Search for the cell housing the specified text and yield its [X, Y] center coordinate. 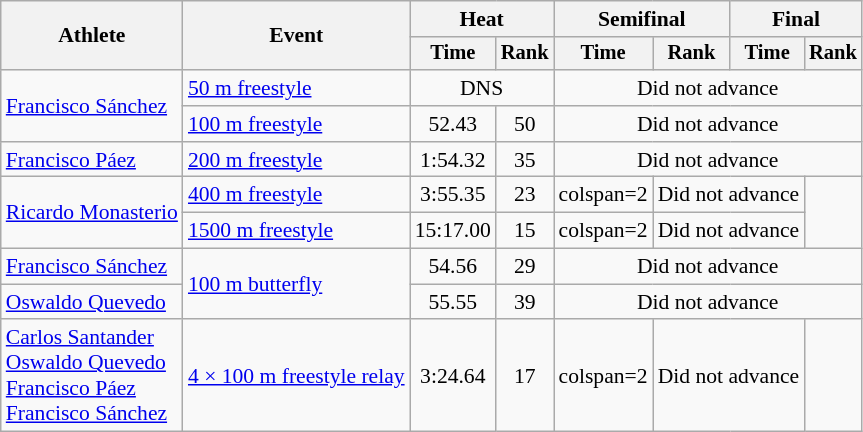
1:54.32 [453, 160]
17 [525, 376]
Carlos SantanderOswaldo QuevedoFrancisco PáezFrancisco Sánchez [92, 376]
Final [796, 19]
Ricardo Monasterio [92, 212]
52.43 [453, 124]
100 m freestyle [296, 124]
DNS [482, 88]
15:17.00 [453, 231]
1500 m freestyle [296, 231]
29 [525, 267]
3:55.35 [453, 195]
Oswaldo Quevedo [92, 302]
Semifinal [642, 19]
39 [525, 302]
200 m freestyle [296, 160]
Francisco Páez [92, 160]
55.55 [453, 302]
54.56 [453, 267]
50 m freestyle [296, 88]
100 m butterfly [296, 284]
50 [525, 124]
35 [525, 160]
3:24.64 [453, 376]
Heat [482, 19]
4 × 100 m freestyle relay [296, 376]
15 [525, 231]
400 m freestyle [296, 195]
23 [525, 195]
Event [296, 36]
Athlete [92, 36]
